Provide the (x, y) coordinate of the cell's center where the given text is located.  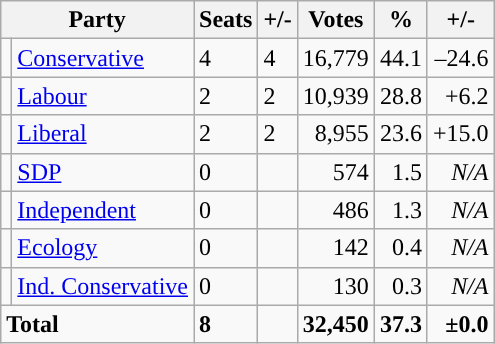
Total (98, 324)
Ind. Conservative (103, 286)
Party (98, 20)
44.1 (400, 58)
130 (336, 286)
Independent (103, 210)
% (400, 20)
574 (336, 172)
0.3 (400, 286)
+6.2 (460, 96)
8 (226, 324)
–24.6 (460, 58)
SDP (103, 172)
Votes (336, 20)
+15.0 (460, 134)
1.5 (400, 172)
16,779 (336, 58)
10,939 (336, 96)
486 (336, 210)
1.3 (400, 210)
Seats (226, 20)
0.4 (400, 248)
Ecology (103, 248)
142 (336, 248)
±0.0 (460, 324)
8,955 (336, 134)
Labour (103, 96)
23.6 (400, 134)
28.8 (400, 96)
Conservative (103, 58)
37.3 (400, 324)
Liberal (103, 134)
32,450 (336, 324)
